Extract the [x, y] coordinate from the center of the cell holding the provided text.  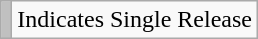
Indicates Single Release [135, 20]
